Identify which cell holds the provided text, then report its (x, y) central coordinate. 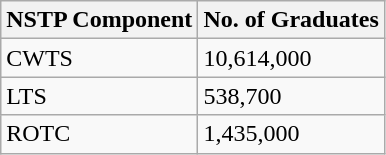
ROTC (100, 134)
LTS (100, 96)
No. of Graduates (291, 20)
10,614,000 (291, 58)
1,435,000 (291, 134)
538,700 (291, 96)
CWTS (100, 58)
NSTP Component (100, 20)
